Detect which cell encompasses the target text, then output its [x, y] center coordinate. 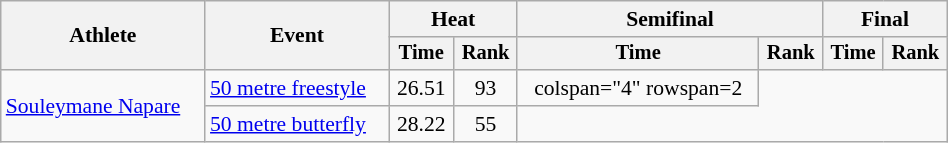
26.51 [422, 88]
50 metre butterfly [297, 124]
Heat [454, 19]
55 [486, 124]
Souleymane Napare [103, 106]
Semifinal [670, 19]
28.22 [422, 124]
50 metre freestyle [297, 88]
93 [486, 88]
colspan="4" rowspan=2 [638, 88]
Final [886, 19]
Event [297, 36]
Athlete [103, 36]
